Pinpoint the cell where the given text exists, returning its [x, y] midpoint coordinate. 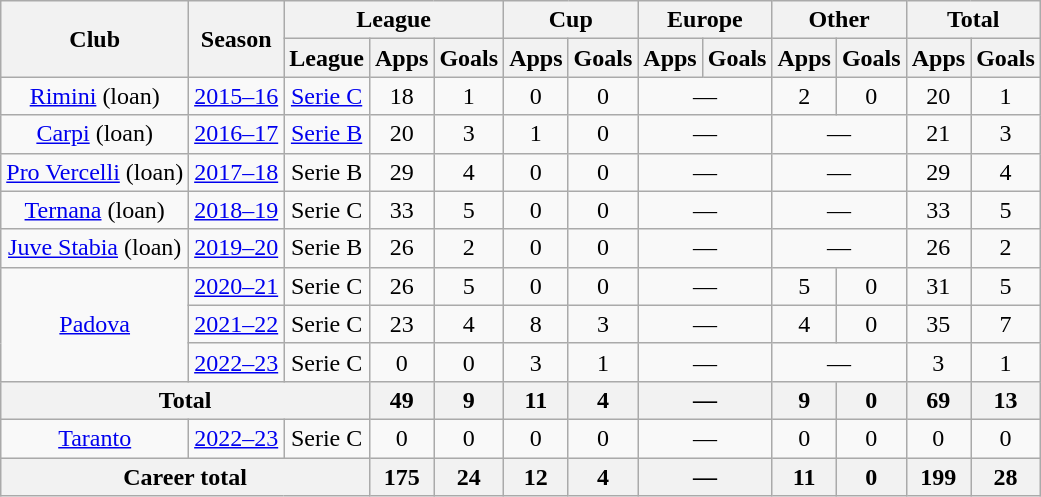
2020–21 [236, 286]
23 [401, 324]
18 [401, 96]
2017–18 [236, 172]
2019–20 [236, 248]
Carpi (loan) [95, 134]
Season [236, 39]
199 [938, 477]
Club [95, 39]
Pro Vercelli (loan) [95, 172]
2016–17 [236, 134]
24 [469, 477]
69 [938, 400]
Rimini (loan) [95, 96]
13 [1006, 400]
35 [938, 324]
12 [536, 477]
Ternana (loan) [95, 210]
8 [536, 324]
21 [938, 134]
Cup [571, 20]
Juve Stabia (loan) [95, 248]
175 [401, 477]
2021–22 [236, 324]
2018–19 [236, 210]
Padova [95, 324]
Taranto [95, 438]
Career total [186, 477]
7 [1006, 324]
31 [938, 286]
2015–16 [236, 96]
Other [839, 20]
28 [1006, 477]
49 [401, 400]
Europe [705, 20]
